Output the [x, y] coordinate of the center of the cell containing the given text.  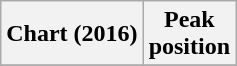
Chart (2016) [72, 34]
Peakposition [189, 34]
